Return (X, Y) of the center of cell containing provided text 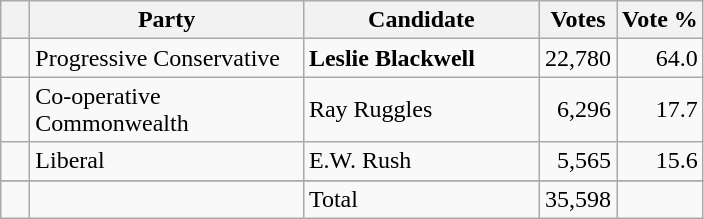
15.6 (660, 161)
Liberal (167, 161)
5,565 (578, 161)
Co-operative Commonwealth (167, 110)
Ray Ruggles (421, 110)
17.7 (660, 110)
Party (167, 20)
E.W. Rush (421, 161)
Leslie Blackwell (421, 58)
64.0 (660, 58)
Candidate (421, 20)
35,598 (578, 199)
Total (421, 199)
6,296 (578, 110)
22,780 (578, 58)
Votes (578, 20)
Progressive Conservative (167, 58)
Vote % (660, 20)
